Return [X, Y] of the center of cell containing provided text 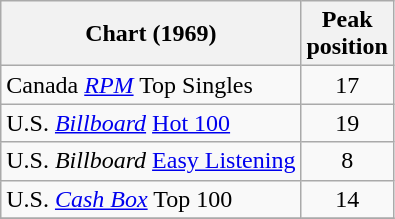
8 [347, 161]
U.S. Cash Box Top 100 [151, 199]
14 [347, 199]
17 [347, 85]
Chart (1969) [151, 34]
19 [347, 123]
Peakposition [347, 34]
Canada RPM Top Singles [151, 85]
U.S. Billboard Easy Listening [151, 161]
U.S. Billboard Hot 100 [151, 123]
